Provide the [x, y] coordinate of the cell's center where the given text is located.  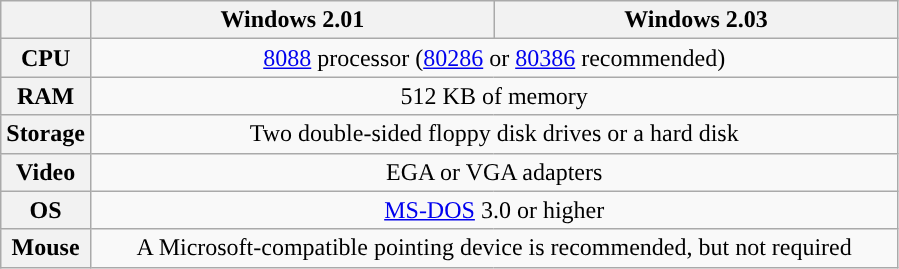
Video [46, 172]
OS [46, 210]
512 KB of memory [494, 96]
EGA or VGA adapters [494, 172]
RAM [46, 96]
MS-DOS 3.0 or higher [494, 210]
Windows 2.03 [696, 20]
Windows 2.01 [292, 20]
Mouse [46, 248]
CPU [46, 58]
8088 processor (80286 or 80386 recommended) [494, 58]
A Microsoft-compatible pointing device is recommended, but not required [494, 248]
Storage [46, 134]
Two double-sided floppy disk drives or a hard disk [494, 134]
